Locate the cell with the specified text and output its [x, y] center coordinate. 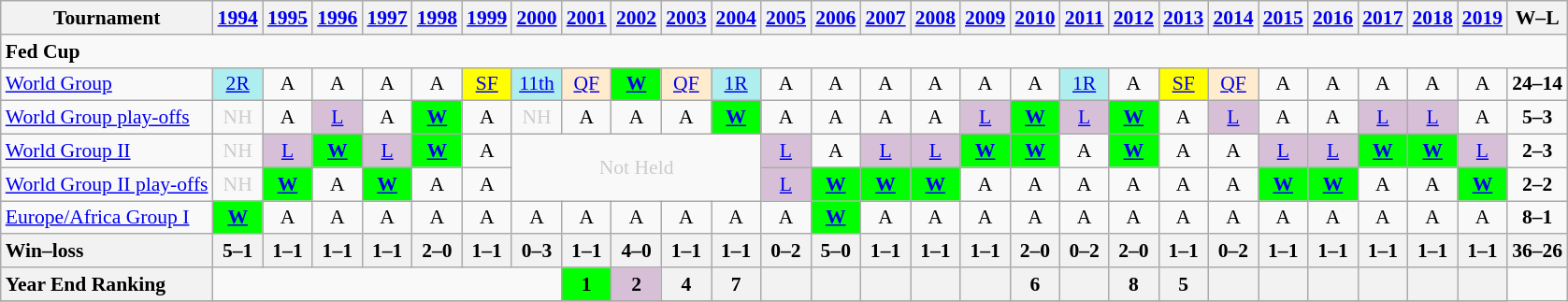
World Group play-offs [107, 118]
1995 [288, 18]
4–0 [636, 252]
2015 [1283, 18]
2018 [1432, 18]
2001 [587, 18]
11th [537, 84]
2004 [737, 18]
1997 [387, 18]
2 [636, 284]
World Group II [107, 151]
2006 [836, 18]
5–1 [237, 252]
2011 [1085, 18]
1998 [438, 18]
2007 [885, 18]
1994 [237, 18]
5 [1184, 284]
1996 [337, 18]
W–L [1537, 18]
2005 [785, 18]
2012 [1133, 18]
5–0 [836, 252]
2009 [985, 18]
Year End Ranking [107, 284]
2002 [636, 18]
1999 [486, 18]
Fed Cup [784, 51]
1 [587, 284]
8 [1133, 284]
2003 [686, 18]
2014 [1232, 18]
World Group [107, 84]
Tournament [107, 18]
8–1 [1537, 218]
2–3 [1537, 151]
2013 [1184, 18]
Win–loss [107, 252]
6 [1034, 284]
2R [237, 84]
4 [686, 284]
Europe/Africa Group I [107, 218]
2019 [1483, 18]
2–2 [1537, 184]
Not Held [636, 168]
24–14 [1537, 84]
0–3 [537, 252]
2010 [1034, 18]
5–3 [1537, 118]
2016 [1333, 18]
2008 [935, 18]
7 [737, 284]
2000 [537, 18]
36–26 [1537, 252]
2017 [1382, 18]
World Group II play-offs [107, 184]
